Search for the cell housing the specified text and yield its [X, Y] center coordinate. 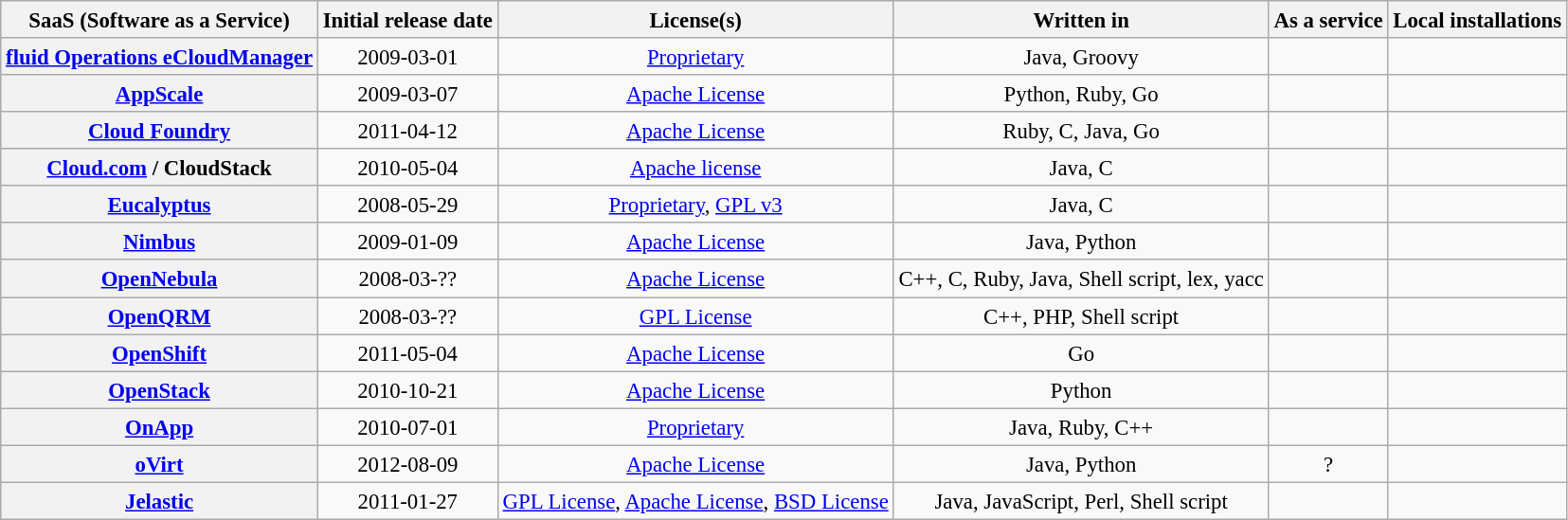
fluid Operations eCloudManager [159, 57]
C++, PHP, Shell script [1081, 316]
OpenQRM [159, 316]
2011-05-04 [407, 352]
2010-10-21 [407, 390]
Python, Ruby, Go [1081, 93]
Cloud Foundry [159, 131]
OpenStack [159, 390]
Ruby, C, Java, Go [1081, 131]
2011-01-27 [407, 500]
? [1328, 464]
GPL License [695, 316]
Local installations [1477, 19]
C++, C, Ruby, Java, Shell script, lex, yacc [1081, 278]
2010-07-01 [407, 426]
Python [1081, 390]
Java, Ruby, C++ [1081, 426]
2009-03-07 [407, 93]
Eucalyptus [159, 205]
oVirt [159, 464]
Java, Groovy [1081, 57]
OpenNebula [159, 278]
2011-04-12 [407, 131]
Written in [1081, 19]
GPL License, Apache License, BSD License [695, 500]
2009-03-01 [407, 57]
OnApp [159, 426]
Proprietary, GPL v3 [695, 205]
2012-08-09 [407, 464]
Nimbus [159, 242]
2010-05-04 [407, 167]
Java, JavaScript, Perl, Shell script [1081, 500]
Apache license [695, 167]
Go [1081, 352]
2009-01-09 [407, 242]
Cloud.com / CloudStack [159, 167]
2008-05-29 [407, 205]
AppScale [159, 93]
License(s) [695, 19]
Initial release date [407, 19]
SaaS (Software as a Service) [159, 19]
As a service [1328, 19]
Jelastic [159, 500]
OpenShift [159, 352]
